Return the [x, y] coordinate for the center point of the cell that contains the specified text.  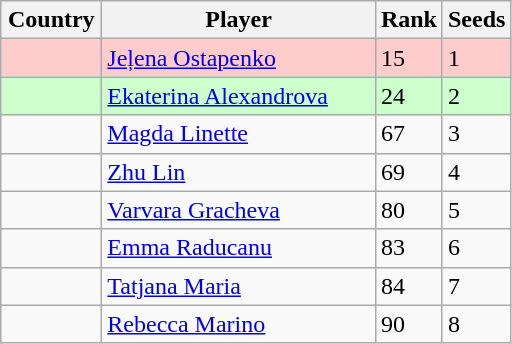
8 [476, 324]
Country [52, 20]
Varvara Gracheva [239, 210]
Emma Raducanu [239, 248]
Jeļena Ostapenko [239, 58]
5 [476, 210]
80 [408, 210]
15 [408, 58]
7 [476, 286]
24 [408, 96]
67 [408, 134]
Zhu Lin [239, 172]
Player [239, 20]
Ekaterina Alexandrova [239, 96]
Tatjana Maria [239, 286]
Rebecca Marino [239, 324]
69 [408, 172]
3 [476, 134]
4 [476, 172]
1 [476, 58]
6 [476, 248]
Rank [408, 20]
84 [408, 286]
Magda Linette [239, 134]
Seeds [476, 20]
83 [408, 248]
2 [476, 96]
90 [408, 324]
